Provide the (X, Y) coordinate of the cell's center where the given text is located.  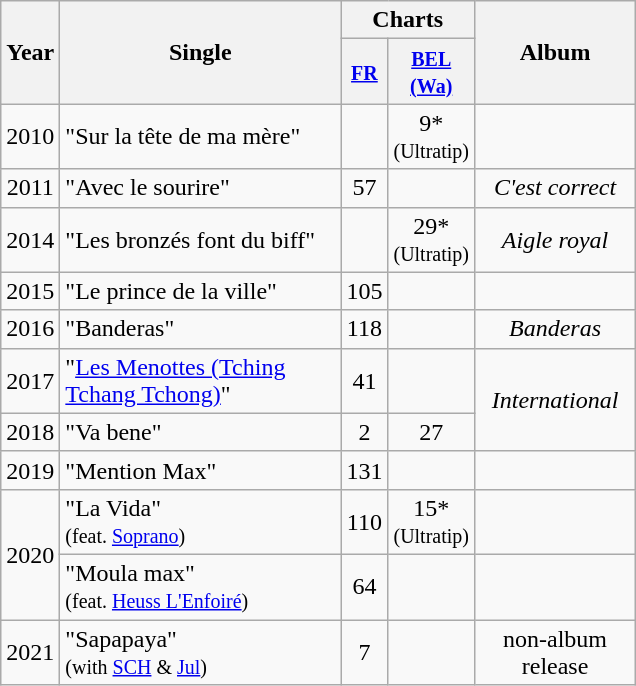
29*(Ultratip) (432, 240)
"Les Menottes (Tching Tchang Tchong)" (200, 380)
41 (364, 380)
C'est correct (556, 188)
"Mention Max" (200, 470)
2015 (30, 291)
7 (364, 652)
Banderas (556, 329)
2020 (30, 554)
2017 (30, 380)
FR (364, 72)
2019 (30, 470)
BEL(Wa) (432, 72)
"Va bene" (200, 432)
15*(Ultratip) (432, 522)
non-album release (556, 652)
"Les bronzés font du biff" (200, 240)
2014 (30, 240)
9*(Ultratip) (432, 136)
"Sapapaya"(with SCH & Jul) (200, 652)
2018 (30, 432)
Album (556, 52)
2 (364, 432)
"La Vida"(feat. Soprano) (200, 522)
2016 (30, 329)
Year (30, 52)
"Avec le sourire" (200, 188)
"Sur la tête de ma mère" (200, 136)
International (556, 400)
131 (364, 470)
Charts (408, 20)
2011 (30, 188)
57 (364, 188)
2010 (30, 136)
"Moula max"(feat. Heuss L'Enfoiré) (200, 586)
64 (364, 586)
Single (200, 52)
"Le prince de la ville" (200, 291)
118 (364, 329)
110 (364, 522)
27 (432, 432)
"Banderas" (200, 329)
Aigle royal (556, 240)
105 (364, 291)
2021 (30, 652)
